Locate the cell with the specified text and output its [X, Y] center coordinate. 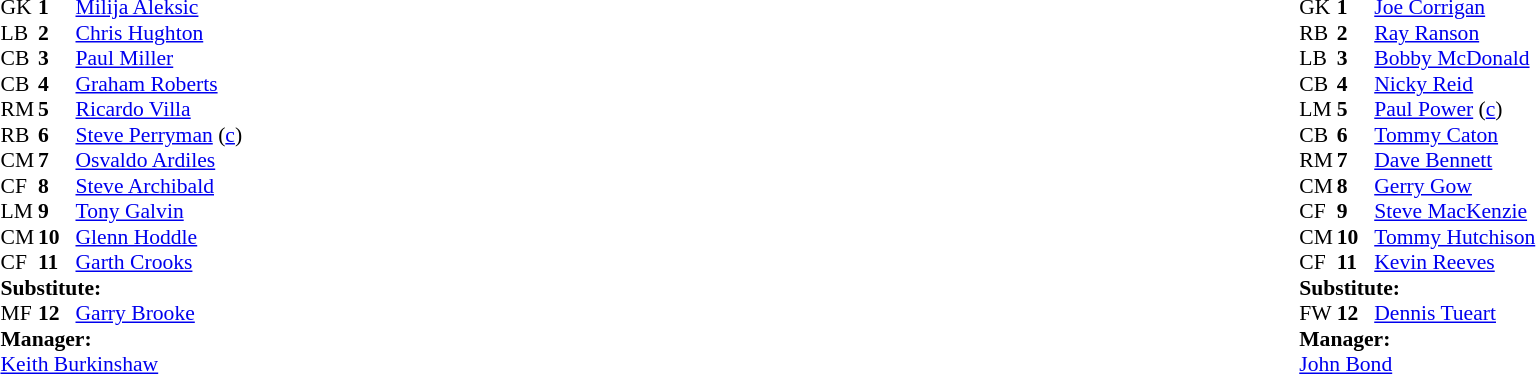
Dave Bennett [1454, 161]
Garth Crooks [160, 263]
Tony Galvin [160, 211]
Glenn Hoddle [160, 237]
Gerry Gow [1454, 186]
FW [1318, 313]
Tommy Hutchison [1454, 237]
Tommy Caton [1454, 135]
Osvaldo Ardiles [160, 161]
Steve Perryman (c) [160, 135]
Garry Brooke [160, 313]
Steve MacKenzie [1454, 211]
Chris Hughton [160, 33]
Paul Power (c) [1454, 109]
Kevin Reeves [1454, 263]
Ray Ranson [1454, 33]
Nicky Reid [1454, 84]
Bobby McDonald [1454, 59]
Graham Roberts [160, 84]
MF [19, 313]
Paul Miller [160, 59]
Ricardo Villa [160, 109]
Dennis Tueart [1454, 313]
Steve Archibald [160, 186]
